Locate the cell with the specified text and output its [x, y] center coordinate. 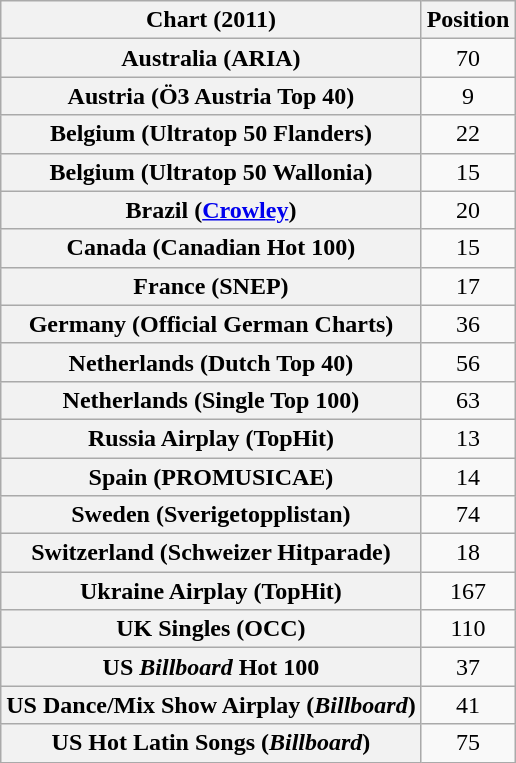
Netherlands (Dutch Top 40) [211, 362]
Australia (ARIA) [211, 58]
70 [468, 58]
Netherlands (Single Top 100) [211, 400]
Austria (Ö3 Austria Top 40) [211, 96]
17 [468, 286]
Spain (PROMUSICAE) [211, 477]
18 [468, 553]
Position [468, 20]
Canada (Canadian Hot 100) [211, 248]
9 [468, 96]
74 [468, 515]
110 [468, 629]
75 [468, 743]
13 [468, 438]
37 [468, 667]
63 [468, 400]
US Billboard Hot 100 [211, 667]
22 [468, 134]
UK Singles (OCC) [211, 629]
France (SNEP) [211, 286]
Germany (Official German Charts) [211, 324]
Russia Airplay (TopHit) [211, 438]
Brazil (Crowley) [211, 210]
Ukraine Airplay (TopHit) [211, 591]
14 [468, 477]
Switzerland (Schweizer Hitparade) [211, 553]
36 [468, 324]
167 [468, 591]
56 [468, 362]
US Dance/Mix Show Airplay (Billboard) [211, 705]
41 [468, 705]
Sweden (Sverigetopplistan) [211, 515]
Belgium (Ultratop 50 Wallonia) [211, 172]
US Hot Latin Songs (Billboard) [211, 743]
20 [468, 210]
Chart (2011) [211, 20]
Belgium (Ultratop 50 Flanders) [211, 134]
